Extract the (x, y) coordinate from the center of the cell holding the provided text.  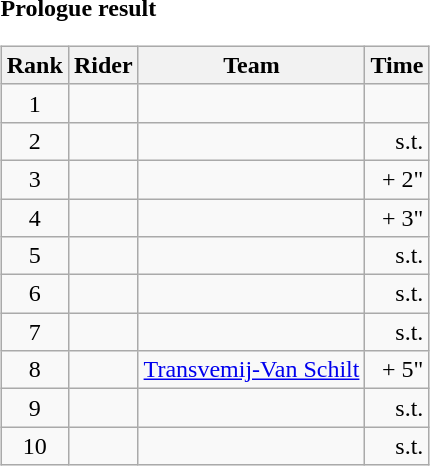
Transvemij-Van Schilt (252, 370)
2 (34, 141)
+ 2" (397, 179)
+ 5" (397, 370)
Rider (103, 65)
10 (34, 446)
Team (252, 65)
8 (34, 370)
3 (34, 179)
+ 3" (397, 217)
9 (34, 408)
Rank (34, 65)
1 (34, 103)
4 (34, 217)
5 (34, 256)
Time (397, 65)
7 (34, 332)
6 (34, 294)
